Output the [X, Y] coordinate of the center of the cell containing the given text.  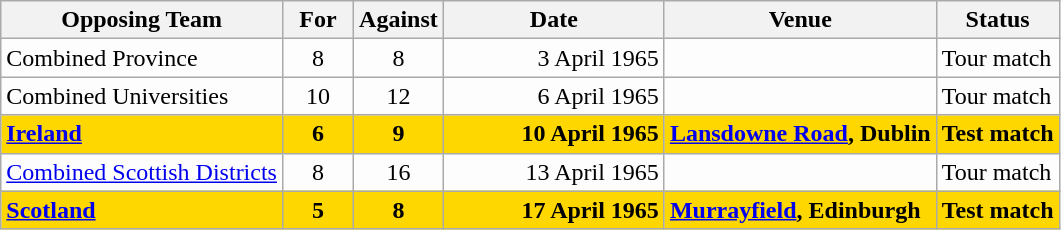
Murrayfield, Edinburgh [800, 210]
Combined Universities [142, 96]
Combined Province [142, 58]
16 [399, 172]
6 [318, 134]
10 [318, 96]
Against [399, 20]
Scotland [142, 210]
For [318, 20]
Status [998, 20]
Venue [800, 20]
13 April 1965 [554, 172]
12 [399, 96]
6 April 1965 [554, 96]
5 [318, 210]
9 [399, 134]
Combined Scottish Districts [142, 172]
Date [554, 20]
10 April 1965 [554, 134]
Ireland [142, 134]
3 April 1965 [554, 58]
Lansdowne Road, Dublin [800, 134]
Opposing Team [142, 20]
17 April 1965 [554, 210]
